Extract the [x, y] coordinate from the center of the cell holding the provided text.  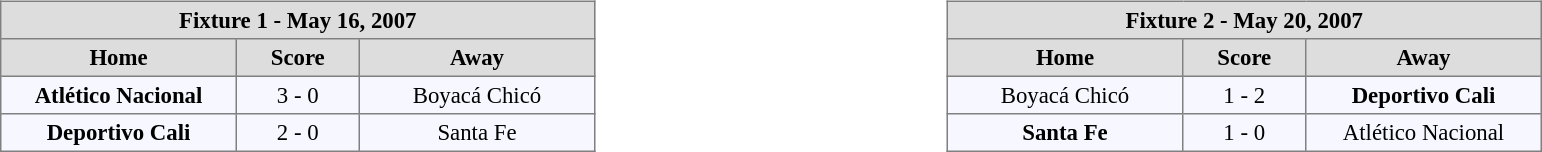
2 - 0 [298, 133]
1 - 0 [1244, 133]
3 - 0 [298, 95]
Fixture 1 - May 16, 2007 [298, 20]
Fixture 2 - May 20, 2007 [1244, 20]
1 - 2 [1244, 95]
